Extract the [x, y] coordinate from the center of the cell holding the provided text.  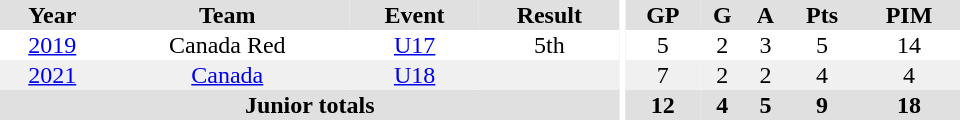
A [766, 15]
U18 [414, 75]
Junior totals [310, 105]
3 [766, 45]
Event [414, 15]
18 [909, 105]
Result [549, 15]
Pts [822, 15]
2019 [52, 45]
7 [664, 75]
14 [909, 45]
Team [228, 15]
Canada [228, 75]
2021 [52, 75]
U17 [414, 45]
Year [52, 15]
G [722, 15]
5th [549, 45]
9 [822, 105]
12 [664, 105]
Canada Red [228, 45]
PIM [909, 15]
GP [664, 15]
